Scan for the cell matching the given text and deliver its (x, y) coordinate at center. 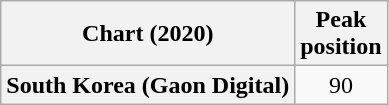
Peakposition (341, 34)
Chart (2020) (148, 34)
90 (341, 85)
South Korea (Gaon Digital) (148, 85)
